Return the (x, y) coordinate for the center point of the cell that contains the specified text.  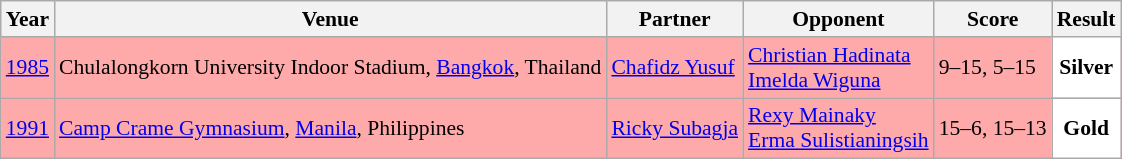
15–6, 15–13 (993, 128)
Ricky Subagja (674, 128)
Result (1086, 19)
Opponent (838, 19)
Year (28, 19)
Chafidz Yusuf (674, 68)
1991 (28, 128)
Christian Hadinata Imelda Wiguna (838, 68)
Venue (330, 19)
Partner (674, 19)
Silver (1086, 68)
Chulalongkorn University Indoor Stadium, Bangkok, Thailand (330, 68)
Camp Crame Gymnasium, Manila, Philippines (330, 128)
1985 (28, 68)
9–15, 5–15 (993, 68)
Rexy Mainaky Erma Sulistianingsih (838, 128)
Score (993, 19)
Gold (1086, 128)
